Search for the cell housing the specified text and yield its [X, Y] center coordinate. 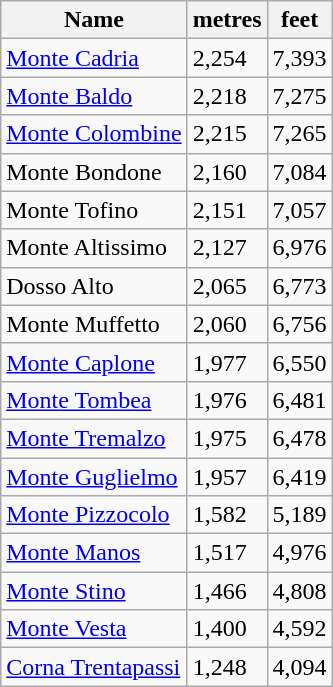
1,517 [227, 553]
Monte Baldo [94, 96]
6,550 [300, 362]
6,756 [300, 324]
7,084 [300, 172]
1,975 [227, 438]
1,957 [227, 477]
Monte Tombea [94, 400]
6,481 [300, 400]
2,254 [227, 58]
6,773 [300, 286]
Monte Altissimo [94, 248]
Monte Tremalzo [94, 438]
4,976 [300, 553]
2,065 [227, 286]
Monte Muffetto [94, 324]
4,094 [300, 667]
Monte Bondone [94, 172]
1,977 [227, 362]
6,478 [300, 438]
Monte Guglielmo [94, 477]
6,976 [300, 248]
4,592 [300, 629]
Name [94, 20]
Monte Colombine [94, 134]
2,218 [227, 96]
4,808 [300, 591]
feet [300, 20]
7,265 [300, 134]
Dosso Alto [94, 286]
Monte Tofino [94, 210]
Monte Caplone [94, 362]
Monte Vesta [94, 629]
5,189 [300, 515]
7,275 [300, 96]
Monte Manos [94, 553]
7,057 [300, 210]
2,215 [227, 134]
2,060 [227, 324]
1,466 [227, 591]
1,248 [227, 667]
Monte Cadria [94, 58]
6,419 [300, 477]
metres [227, 20]
1,582 [227, 515]
7,393 [300, 58]
Monte Pizzocolo [94, 515]
Monte Stino [94, 591]
2,151 [227, 210]
2,127 [227, 248]
1,976 [227, 400]
Corna Trentapassi [94, 667]
2,160 [227, 172]
1,400 [227, 629]
